From the cell containing the given text, extract its center point as [X, Y] coordinate. 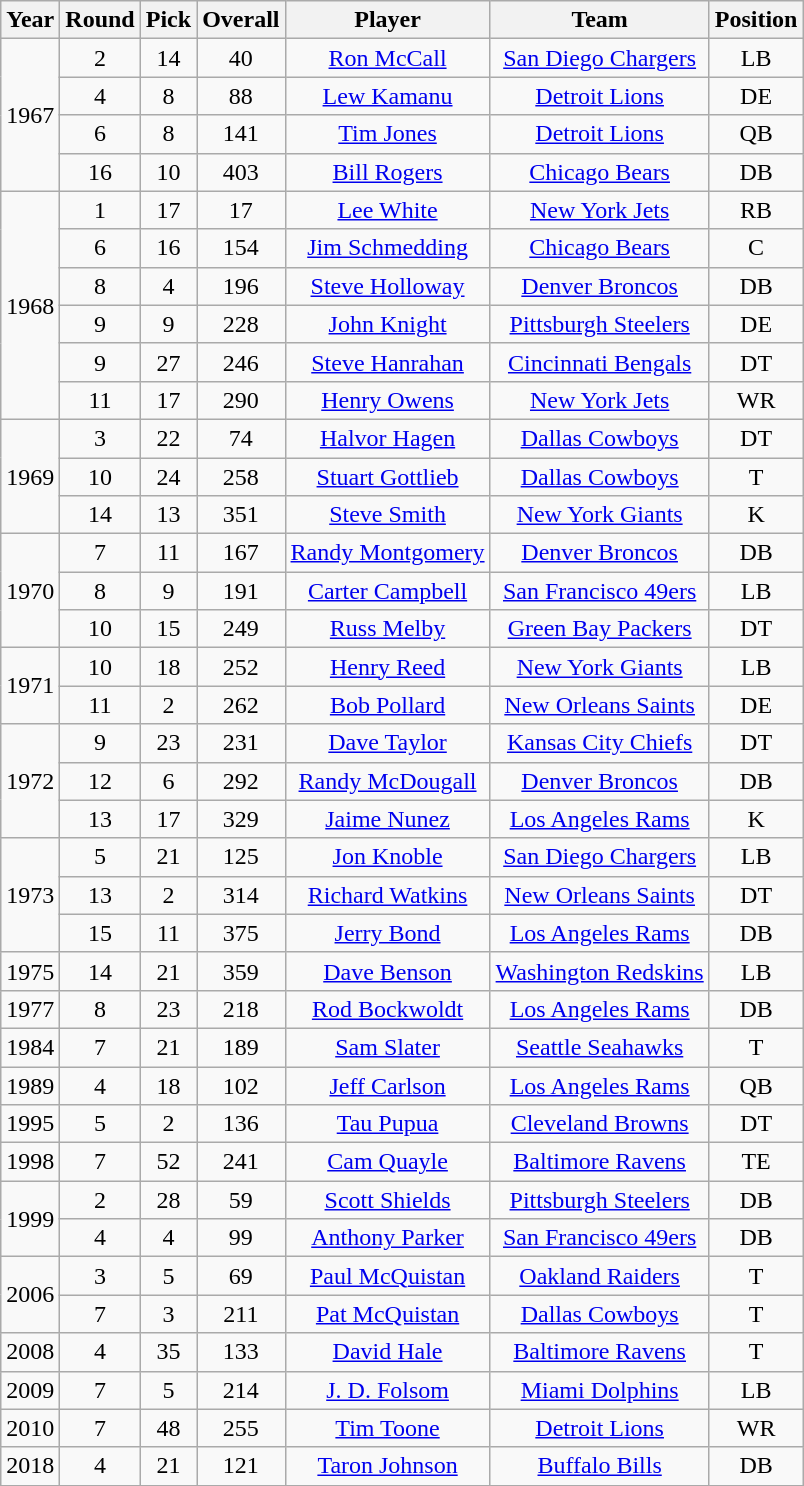
314 [241, 895]
Jeff Carlson [388, 1085]
359 [241, 971]
351 [241, 515]
125 [241, 857]
TE [756, 1162]
1998 [30, 1162]
Ron McCall [388, 58]
218 [241, 1009]
Henry Reed [388, 667]
Paul McQuistan [388, 1276]
Cam Quayle [388, 1162]
Dave Taylor [388, 743]
246 [241, 362]
141 [241, 134]
121 [241, 1466]
Lee White [388, 210]
375 [241, 933]
69 [241, 1276]
J. D. Folsom [388, 1390]
David Hale [388, 1352]
Green Bay Packers [600, 629]
Richard Watkins [388, 895]
Oakland Raiders [600, 1276]
Jim Schmedding [388, 248]
154 [241, 248]
Buffalo Bills [600, 1466]
1970 [30, 591]
249 [241, 629]
1 [100, 210]
Carter Campbell [388, 591]
329 [241, 819]
Steve Hanrahan [388, 362]
191 [241, 591]
196 [241, 286]
Round [100, 20]
Randy McDougall [388, 781]
Bill Rogers [388, 172]
Pick [168, 20]
Russ Melby [388, 629]
Jon Knoble [388, 857]
Tim Jones [388, 134]
Jaime Nunez [388, 819]
1984 [30, 1047]
John Knight [388, 324]
Pat McQuistan [388, 1314]
2018 [30, 1466]
167 [241, 553]
35 [168, 1352]
228 [241, 324]
2009 [30, 1390]
1971 [30, 686]
Tau Pupua [388, 1124]
2006 [30, 1295]
1969 [30, 476]
Sam Slater [388, 1047]
214 [241, 1390]
Anthony Parker [388, 1238]
Dave Benson [388, 971]
Rod Bockwoldt [388, 1009]
Washington Redskins [600, 971]
Tim Toone [388, 1428]
1995 [30, 1124]
255 [241, 1428]
Miami Dolphins [600, 1390]
24 [168, 477]
252 [241, 667]
258 [241, 477]
Kansas City Chiefs [600, 743]
Taron Johnson [388, 1466]
403 [241, 172]
1989 [30, 1085]
Henry Owens [388, 400]
1968 [30, 305]
48 [168, 1428]
1973 [30, 895]
1999 [30, 1219]
RB [756, 210]
59 [241, 1200]
1975 [30, 971]
136 [241, 1124]
1977 [30, 1009]
Steve Holloway [388, 286]
189 [241, 1047]
Overall [241, 20]
88 [241, 96]
102 [241, 1085]
1967 [30, 115]
1972 [30, 781]
Team [600, 20]
Player [388, 20]
Jerry Bond [388, 933]
290 [241, 400]
Halvor Hagen [388, 438]
262 [241, 705]
Lew Kamanu [388, 96]
211 [241, 1314]
Bob Pollard [388, 705]
Position [756, 20]
22 [168, 438]
2008 [30, 1352]
27 [168, 362]
Year [30, 20]
Randy Montgomery [388, 553]
40 [241, 58]
Stuart Gottlieb [388, 477]
133 [241, 1352]
2010 [30, 1428]
Cincinnati Bengals [600, 362]
Cleveland Browns [600, 1124]
99 [241, 1238]
241 [241, 1162]
28 [168, 1200]
Seattle Seahawks [600, 1047]
12 [100, 781]
74 [241, 438]
231 [241, 743]
Scott Shields [388, 1200]
Steve Smith [388, 515]
C [756, 248]
52 [168, 1162]
292 [241, 781]
